Search for the cell housing the specified text and yield its [X, Y] center coordinate. 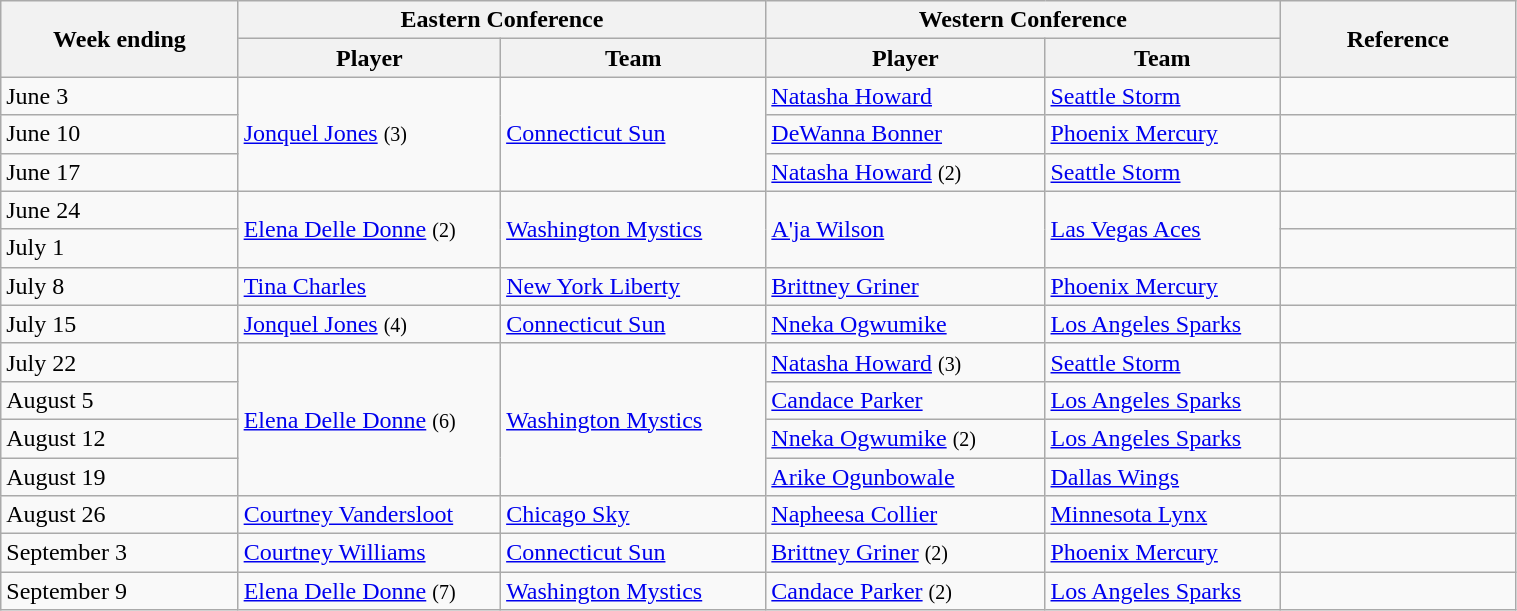
Natasha Howard (2) [906, 172]
August 26 [120, 515]
Napheesa Collier [906, 515]
Brittney Griner (2) [906, 553]
June 10 [120, 134]
Eastern Conference [502, 20]
June 3 [120, 96]
September 3 [120, 553]
Minnesota Lynx [1162, 515]
Jonquel Jones (3) [369, 134]
Western Conference [1023, 20]
Candace Parker [906, 400]
Nneka Ogwumike [906, 324]
Natasha Howard (3) [906, 362]
Elena Delle Donne (6) [369, 419]
June 24 [120, 210]
Reference [1398, 39]
Tina Charles [369, 286]
August 19 [120, 477]
Nneka Ogwumike (2) [906, 438]
September 9 [120, 591]
Week ending [120, 39]
August 12 [120, 438]
Jonquel Jones (4) [369, 324]
June 17 [120, 172]
Candace Parker (2) [906, 591]
Las Vegas Aces [1162, 229]
Courtney Williams [369, 553]
July 15 [120, 324]
Courtney Vandersloot [369, 515]
August 5 [120, 400]
Natasha Howard [906, 96]
July 8 [120, 286]
Brittney Griner [906, 286]
Elena Delle Donne (7) [369, 591]
DeWanna Bonner [906, 134]
Chicago Sky [634, 515]
A'ja Wilson [906, 229]
Elena Delle Donne (2) [369, 229]
July 22 [120, 362]
New York Liberty [634, 286]
July 1 [120, 248]
Dallas Wings [1162, 477]
Arike Ogunbowale [906, 477]
